Search for the cell housing the specified text and yield its [x, y] center coordinate. 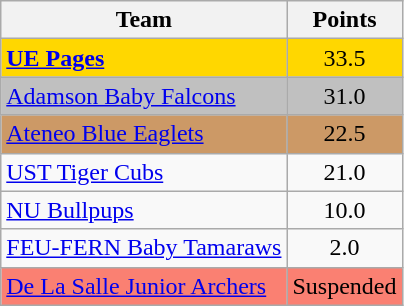
2.0 [344, 248]
UST Tiger Cubs [144, 172]
21.0 [344, 172]
FEU-FERN Baby Tamaraws [144, 248]
31.0 [344, 96]
De La Salle Junior Archers [144, 286]
UE Pages [144, 58]
Points [344, 20]
Team [144, 20]
Adamson Baby Falcons [144, 96]
10.0 [344, 210]
33.5 [344, 58]
NU Bullpups [144, 210]
22.5 [344, 134]
Suspended [344, 286]
Ateneo Blue Eaglets [144, 134]
